Extract the [x, y] coordinate from the center of the cell holding the provided text.  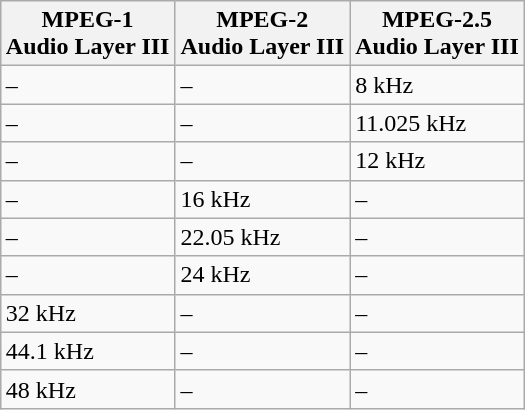
16 kHz [262, 199]
12 kHz [438, 161]
8 kHz [438, 85]
48 kHz [88, 389]
44.1 kHz [88, 351]
11.025 kHz [438, 123]
MPEG-1Audio Layer III [88, 34]
MPEG-2.5Audio Layer III [438, 34]
24 kHz [262, 275]
32 kHz [88, 313]
MPEG-2Audio Layer III [262, 34]
22.05 kHz [262, 237]
